Provide the (X, Y) coordinate of the cell's center where the given text is located.  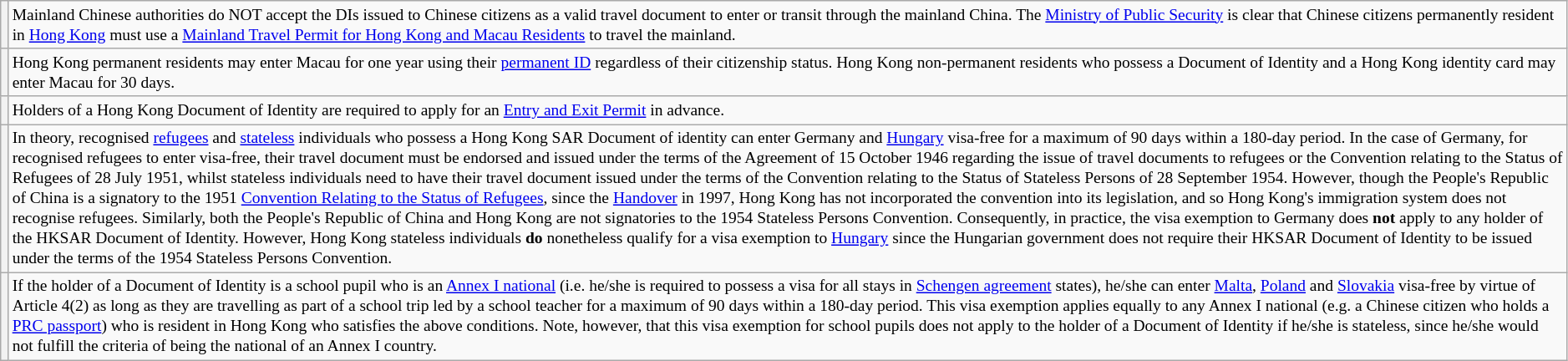
Holders of a Hong Kong Document of Identity are required to apply for an Entry and Exit Permit in advance. (788, 110)
